Extract the (x, y) coordinate from the center of the cell holding the provided text.  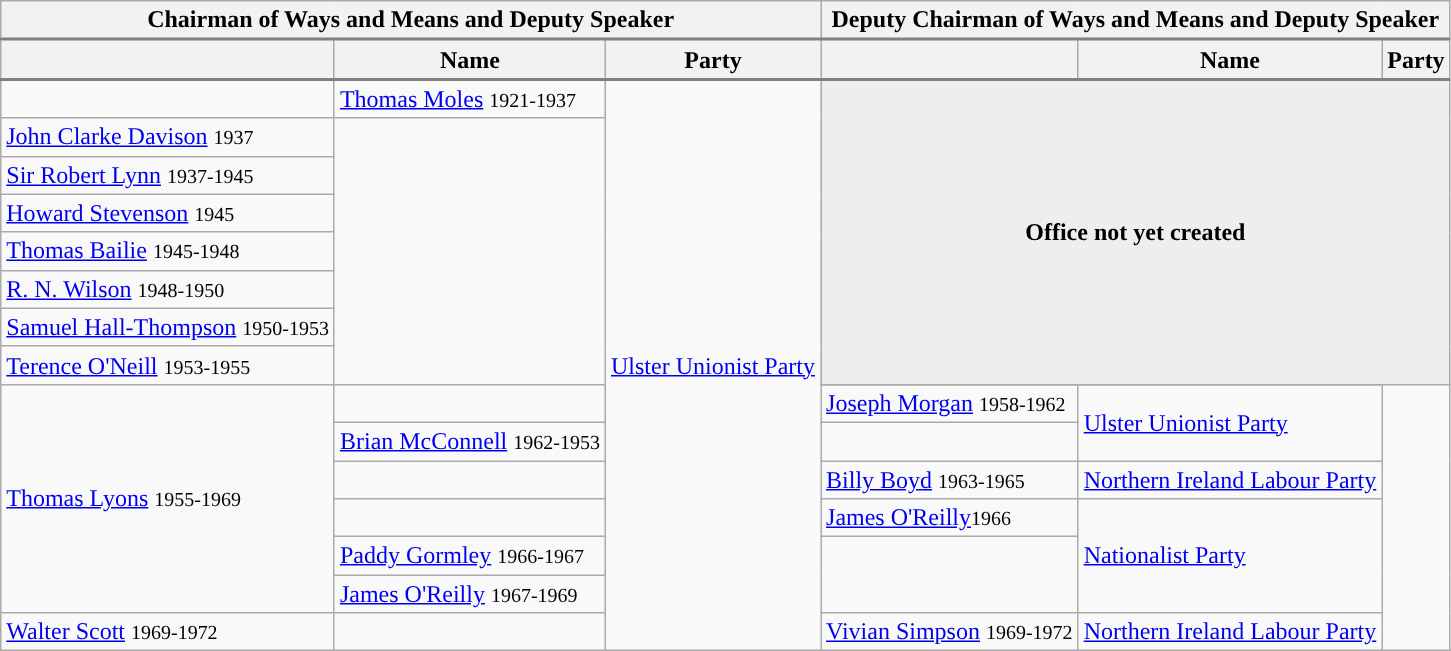
Walter Scott 1969-1972 (168, 632)
Sir Robert Lynn 1937-1945 (168, 175)
Vivian Simpson 1969-1972 (950, 632)
Billy Boyd 1963-1965 (950, 479)
Chairman of Ways and Means and Deputy Speaker (411, 20)
Nationalist Party (1230, 556)
Deputy Chairman of Ways and Means and Deputy Speaker (1136, 20)
Terence O'Neill 1953-1955 (168, 365)
Thomas Lyons 1955-1969 (168, 498)
Thomas Moles 1921-1937 (470, 98)
Brian McConnell 1962-1953 (470, 441)
James O'Reilly 1967-1969 (470, 594)
Samuel Hall-Thompson 1950-1953 (168, 327)
Paddy Gormley 1966-1967 (470, 556)
John Clarke Davison 1937 (168, 137)
R. N. Wilson 1948-1950 (168, 289)
Office not yet created (1136, 232)
Joseph Morgan 1958-1962 (950, 403)
Thomas Bailie 1945-1948 (168, 251)
James O'Reilly1966 (950, 518)
Howard Stevenson 1945 (168, 213)
